From the cell containing the given text, extract its center point as (X, Y) coordinate. 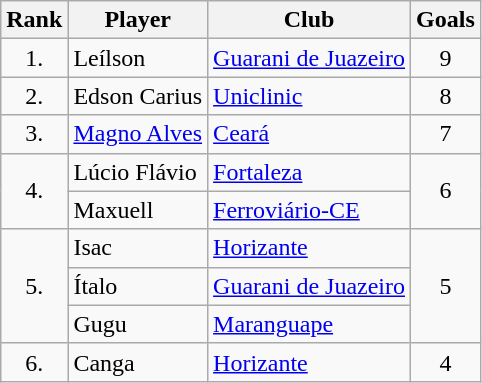
Magno Alves (138, 134)
4 (446, 362)
Leílson (138, 58)
9 (446, 58)
Lúcio Flávio (138, 172)
6 (446, 191)
4. (34, 191)
Maranguape (310, 324)
3. (34, 134)
Edson Carius (138, 96)
2. (34, 96)
5. (34, 286)
Uniclinic (310, 96)
Player (138, 20)
6. (34, 362)
Maxuell (138, 210)
Isac (138, 248)
Ceará (310, 134)
Ferroviário-CE (310, 210)
Gugu (138, 324)
1. (34, 58)
Club (310, 20)
5 (446, 286)
Fortaleza (310, 172)
7 (446, 134)
8 (446, 96)
Goals (446, 20)
Canga (138, 362)
Rank (34, 20)
Ítalo (138, 286)
